Locate the cell with the specified text and output its [X, Y] center coordinate. 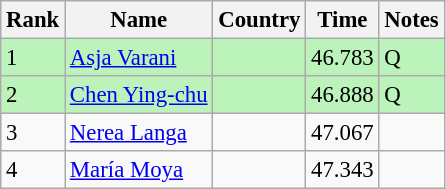
46.783 [342, 58]
Nerea Langa [139, 133]
2 [33, 95]
47.343 [342, 170]
46.888 [342, 95]
Name [139, 20]
María Moya [139, 170]
Time [342, 20]
47.067 [342, 133]
3 [33, 133]
Chen Ying-chu [139, 95]
Asja Varani [139, 58]
Country [260, 20]
4 [33, 170]
Rank [33, 20]
Notes [412, 20]
1 [33, 58]
